Identify which cell holds the provided text, then report its [x, y] central coordinate. 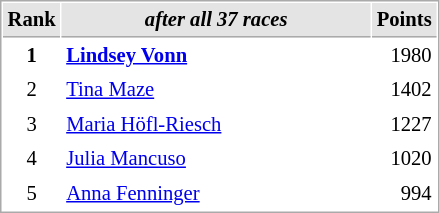
1 [32, 56]
1227 [404, 124]
994 [404, 194]
4 [32, 158]
Maria Höfl-Riesch [216, 124]
1980 [404, 56]
5 [32, 194]
Tina Maze [216, 90]
Anna Fenninger [216, 194]
3 [32, 124]
Lindsey Vonn [216, 56]
Julia Mancuso [216, 158]
2 [32, 90]
1020 [404, 158]
Rank [32, 20]
1402 [404, 90]
after all 37 races [216, 20]
Points [404, 20]
